Find where the given text appears and provide that cell's center as (x, y) coordinate. 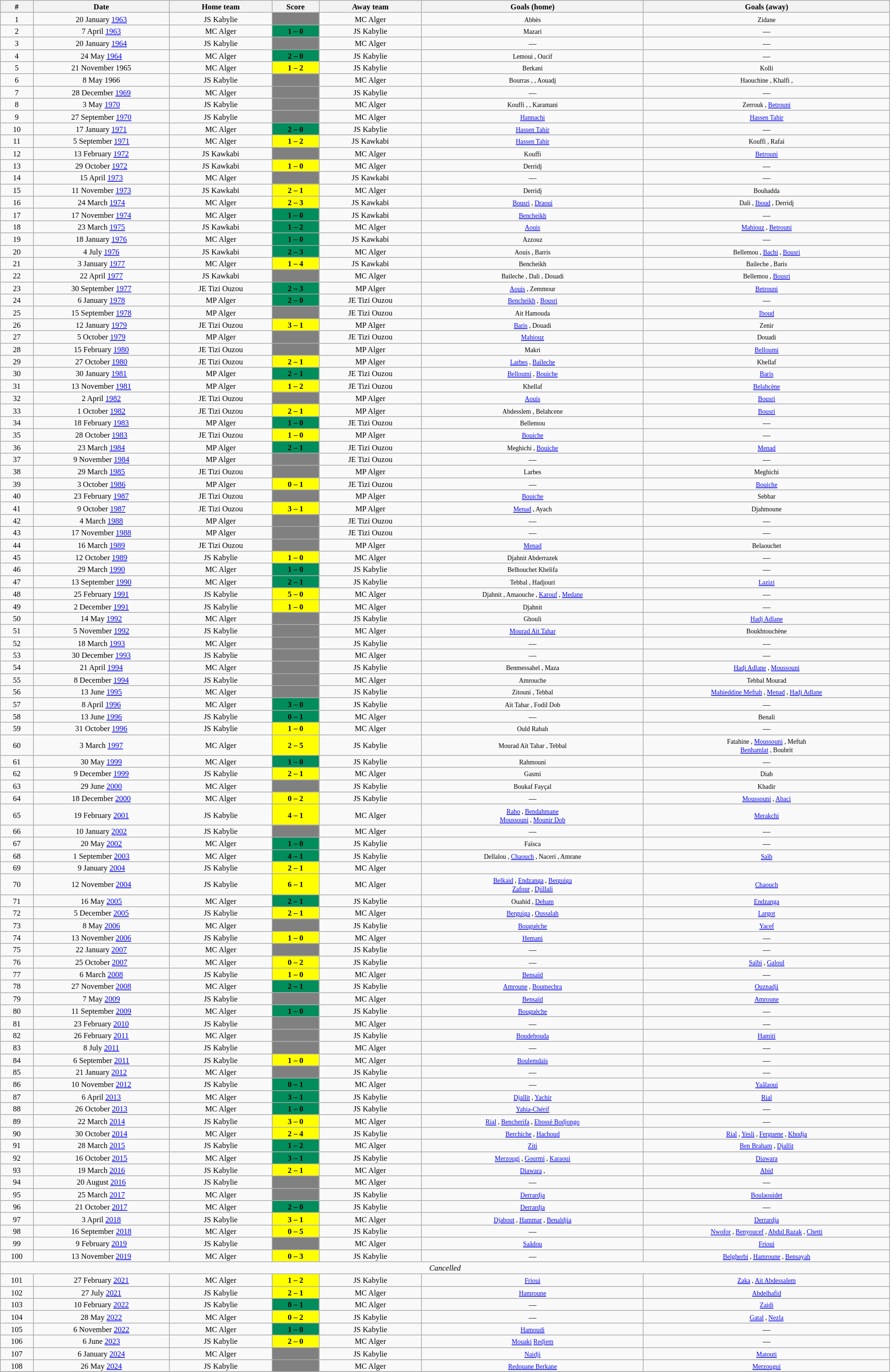
Zerrouk , Betrouni (767, 104)
23 March 1975 (101, 227)
20 August 2016 (101, 1182)
Saâdou (532, 1243)
44 (17, 545)
Away team (370, 7)
Amroune (767, 999)
24 May 1964 (101, 55)
Merzougi , Gourmi , Karaoui (532, 1157)
26 May 2024 (101, 1366)
47 (17, 582)
Amrouche (532, 679)
48 (17, 594)
9 (17, 116)
9 December 1999 (101, 774)
Djabout , Hammar , Benaldjia (532, 1219)
19 March 2016 (101, 1170)
12 November 2004 (101, 884)
34 (17, 423)
108 (17, 1366)
85 (17, 1072)
15 (17, 190)
21 (17, 263)
Djahmoune (767, 508)
Saïbi , Galoul (767, 962)
Belaouchet (767, 545)
Aouis , Barris (532, 251)
26 October 2013 (101, 1109)
Zidane (767, 19)
Yahia-Chérif (532, 1109)
Belkaid , Endzanga , Berguiga Zafour , Djillali (532, 884)
Khadir (767, 786)
Dellalou , Chaouch , Naceri , Amrane (532, 856)
23 (17, 288)
67 (17, 843)
Fatahine , Moussouni , Meftah Benhamlat , Boubrit (767, 745)
Bourras , , Aouadj (532, 80)
28 (17, 349)
15 September 1978 (101, 312)
75 (17, 949)
Chaouch (767, 884)
102 (17, 1292)
Largot (767, 913)
66 (17, 831)
5 October 1979 (101, 337)
2 – 4 (295, 1133)
Diawara (767, 1157)
62 (17, 774)
21 October 2017 (101, 1207)
3 April 2018 (101, 1219)
Aouis , Zemmour (532, 288)
25 (17, 312)
Boulaouidet (767, 1195)
Raho , Bendahmane Moussouni , Mounir Dob (532, 815)
4 (17, 55)
24 (17, 300)
Hamoudi (532, 1329)
Ould Rabah (532, 728)
8 May 2006 (101, 925)
Yaâlaoui (767, 1084)
27 (17, 337)
Bellemou (532, 423)
79 (17, 999)
27 November 2008 (101, 987)
13 June 1995 (101, 692)
22 March 2014 (101, 1121)
Hannachi (532, 116)
3 January 1977 (101, 263)
Bellemou , Bousri (767, 276)
1 (17, 19)
28 October 1983 (101, 435)
27 October 1980 (101, 362)
53 (17, 655)
Rial , Yesli , Ferguene , Khodja (767, 1133)
Endzanga (767, 901)
Dali , Iboud , Derridj (767, 202)
89 (17, 1121)
Amroune , Boumechra (532, 987)
13 November 2006 (101, 937)
30 December 1993 (101, 655)
78 (17, 987)
Belloumi , Bouiche (532, 374)
Lazizi (767, 582)
20 (17, 251)
13 November 2019 (101, 1256)
Meghichi , Bouiche (532, 447)
13 November 1981 (101, 386)
14 (17, 178)
3 October 1986 (101, 484)
Kouffi , Rafai (767, 141)
0 – 3 (295, 1256)
97 (17, 1219)
39 (17, 484)
84 (17, 1060)
52 (17, 643)
16 (17, 202)
Hadj Adlane , Moussouni (767, 667)
6 September 2011 (101, 1060)
Mourad Aït Tahar , Tebbal (532, 745)
21 November 1965 (101, 68)
30 January 1981 (101, 374)
Djahnit Abderrazek (532, 557)
Boukaf Fayçal (532, 786)
Benali (767, 716)
3 March 1997 (101, 745)
Djahnit , Amaouche , Karouf , Medane (532, 594)
19 February 2001 (101, 815)
12 January 1979 (101, 324)
16 March 1989 (101, 545)
Ait Hamouda (532, 312)
5 (17, 68)
Rial (767, 1096)
30 September 1977 (101, 288)
80 (17, 1011)
11 September 2009 (101, 1011)
18 February 1983 (101, 423)
64 (17, 798)
Hamroune (532, 1292)
58 (17, 716)
Gatal , Nezla (767, 1317)
Boudebouda (532, 1035)
Abbès (532, 19)
6 – 1 (295, 884)
23 February 2010 (101, 1023)
Ghouli (532, 618)
90 (17, 1133)
Cancelled (445, 1268)
107 (17, 1354)
Bellemou , Bachi , Bousri (767, 251)
Tebbal , Hadjouri (532, 582)
12 (17, 154)
30 (17, 374)
6 March 2008 (101, 974)
29 October 1972 (101, 166)
54 (17, 667)
Zaidi (767, 1304)
3 May 1970 (101, 104)
Boukhtouchène (767, 631)
Belahcène (767, 386)
13 (17, 166)
Sebbar (767, 496)
Saïb (767, 856)
28 December 1969 (101, 92)
Goals (away) (767, 7)
16 September 2018 (101, 1231)
Home team (221, 7)
Gasmi (532, 774)
59 (17, 728)
Baris (767, 374)
22 January 2007 (101, 949)
100 (17, 1256)
21 January 2012 (101, 1072)
99 (17, 1243)
Larbes (532, 471)
Mahieddine Meftah , Menad , Hadj Adlane (767, 692)
Goals (home) (532, 7)
12 October 1989 (101, 557)
77 (17, 974)
10 (17, 129)
30 May 1999 (101, 762)
8 July 2011 (101, 1048)
104 (17, 1317)
Larbes , Baïleche (532, 362)
23 March 1984 (101, 447)
Haouchine , Khalfi , (767, 80)
Rahmouni (532, 762)
18 January 1976 (101, 239)
29 March 1985 (101, 471)
5 December 2005 (101, 913)
9 November 1984 (101, 459)
Bouhadda (767, 190)
55 (17, 679)
11 November 1973 (101, 190)
2 – 5 (295, 745)
15 April 1973 (101, 178)
88 (17, 1109)
Djahnit (532, 606)
27 September 1970 (101, 116)
Ouznadji (767, 987)
Kouffi , , Karamani (532, 104)
Ouahid , Deham (532, 901)
83 (17, 1048)
Abdelhafid (767, 1292)
87 (17, 1096)
7 (17, 92)
96 (17, 1207)
51 (17, 631)
Mourad Aït Tahar (532, 631)
74 (17, 937)
Makri (532, 349)
9 October 1987 (101, 508)
26 (17, 324)
9 January 2004 (101, 868)
Iboud (767, 312)
20 January 1964 (101, 43)
33 (17, 410)
17 (17, 215)
Mouaki Redjem (532, 1341)
70 (17, 884)
68 (17, 856)
6 June 2023 (101, 1341)
93 (17, 1170)
Azzouz (532, 239)
Ziti (532, 1145)
Tebbal Mourad (767, 679)
8 April 1996 (101, 704)
61 (17, 762)
10 November 2012 (101, 1084)
Naidji (532, 1354)
2 (17, 31)
Mahiouz (532, 337)
5 September 1971 (101, 141)
21 April 1994 (101, 667)
46 (17, 570)
42 (17, 520)
92 (17, 1157)
25 February 1991 (101, 594)
10 February 2022 (101, 1304)
82 (17, 1035)
22 (17, 276)
101 (17, 1280)
Boulemdaïs (532, 1060)
Baileche , Dali , Douadi (532, 276)
Mazari (532, 31)
106 (17, 1341)
Date (101, 7)
18 December 2000 (101, 798)
56 (17, 692)
20 May 2002 (101, 843)
2 April 1982 (101, 398)
10 January 2002 (101, 831)
Belgherbi , Hamroune , Bensayah (767, 1256)
Merzougui (767, 1366)
6 November 2022 (101, 1329)
Faïsca (532, 843)
32 (17, 398)
69 (17, 868)
Nwofor , Benyoucef , Abdul Razak , Chetti (767, 1231)
Merakchi (767, 815)
Abid (767, 1170)
3 (17, 43)
6 January 1978 (101, 300)
Benmessahel , Maza (532, 667)
Hamiti (767, 1035)
Zenir (767, 324)
Zitouni , Tebbal (532, 692)
Bousri , Draoui (532, 202)
6 April 2013 (101, 1096)
95 (17, 1195)
40 (17, 496)
Matouti (767, 1354)
5 – 0 (295, 594)
Abdesslem , Belahcene (532, 410)
31 (17, 386)
94 (17, 1182)
36 (17, 447)
Ben Braham , Djallit (767, 1145)
8 (17, 104)
Meghichi (767, 471)
Menad , Ayach (532, 508)
26 February 2011 (101, 1035)
13 September 1990 (101, 582)
11 (17, 141)
23 February 1987 (101, 496)
28 March 2015 (101, 1145)
27 July 2021 (101, 1292)
91 (17, 1145)
28 May 2022 (101, 1317)
4 July 1976 (101, 251)
Bencheikh , Bousri (532, 300)
17 January 1971 (101, 129)
Hadj Adlane (767, 618)
Yacef (767, 925)
35 (17, 435)
8 December 1994 (101, 679)
5 November 1992 (101, 631)
Baris , Douadi (532, 324)
50 (17, 618)
2 December 1991 (101, 606)
15 February 1980 (101, 349)
22 April 1977 (101, 276)
Berkani (532, 68)
29 March 1990 (101, 570)
Hemani (532, 937)
19 (17, 239)
65 (17, 815)
20 January 1963 (101, 19)
6 (17, 80)
Aït Tahar , Fodil Dob (532, 704)
Redouane Berkane (532, 1366)
81 (17, 1023)
Moussouni , Abaci (767, 798)
18 March 1993 (101, 643)
0 – 5 (295, 1231)
29 June 2000 (101, 786)
7 April 1963 (101, 31)
29 (17, 362)
Rial , Bencherifa , Ebossé Bodjongo (532, 1121)
30 October 2014 (101, 1133)
31 October 1996 (101, 728)
4 March 1988 (101, 520)
Score (295, 7)
Lemoui , Oucif (532, 55)
38 (17, 471)
7 May 2009 (101, 999)
1 September 2003 (101, 856)
Berchiche , Hachoud (532, 1133)
37 (17, 459)
76 (17, 962)
25 October 2007 (101, 962)
Belloumi (767, 349)
Berguiga , Oussalah (532, 913)
16 October 2015 (101, 1157)
16 May 2005 (101, 901)
Diab (767, 774)
60 (17, 745)
14 May 1992 (101, 618)
Diawara , (532, 1170)
13 June 1996 (101, 716)
103 (17, 1304)
Douadi (767, 337)
# (17, 7)
17 November 1988 (101, 532)
1 October 1982 (101, 410)
45 (17, 557)
Kolli (767, 68)
105 (17, 1329)
Mahiouz , Betrouni (767, 227)
86 (17, 1084)
73 (17, 925)
43 (17, 532)
Djallit , Yachir (532, 1096)
71 (17, 901)
18 (17, 227)
49 (17, 606)
Belhouchet Khelifa (532, 570)
Baileche , Baris (767, 263)
98 (17, 1231)
17 November 1974 (101, 215)
25 March 2017 (101, 1195)
41 (17, 508)
63 (17, 786)
57 (17, 704)
9 February 2019 (101, 1243)
13 February 1972 (101, 154)
Kouffi (532, 154)
8 May 1966 (101, 80)
72 (17, 913)
27 February 2021 (101, 1280)
6 January 2024 (101, 1354)
24 March 1974 (101, 202)
1 – 4 (295, 263)
Zaka , Ait Abdessalem (767, 1280)
